Pinpoint the cell where the given text exists, returning its (x, y) midpoint coordinate. 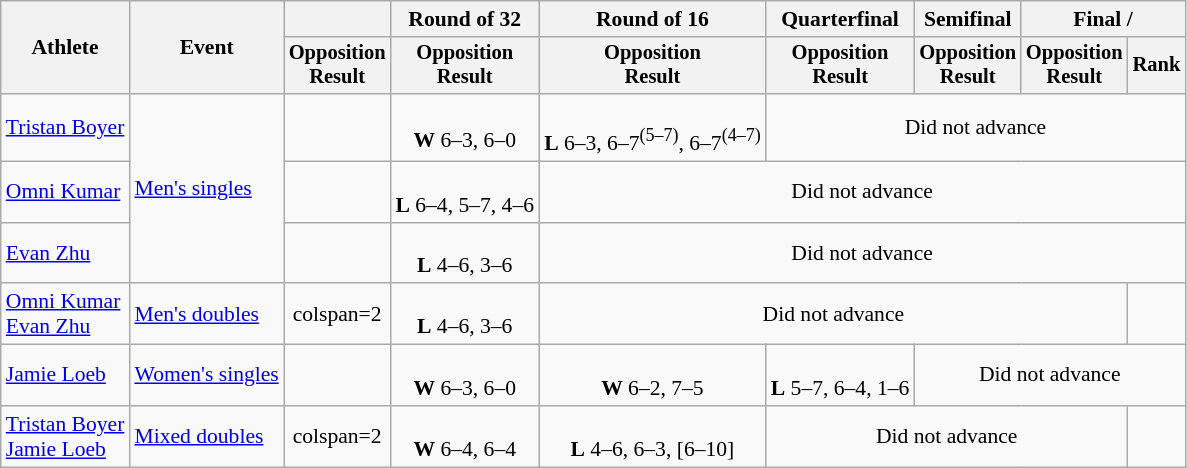
Event (206, 48)
Rank (1157, 66)
Tristan Boyer (66, 128)
W 6–4, 6–4 (464, 436)
W 6–2, 7–5 (652, 376)
Round of 16 (652, 19)
Men's singles (206, 188)
Men's doubles (206, 314)
L 6–4, 5–7, 4–6 (464, 192)
L 5–7, 6–4, 1–6 (840, 376)
Tristan BoyerJamie Loeb (66, 436)
Jamie Loeb (66, 376)
Women's singles (206, 376)
Evan Zhu (66, 252)
Quarterfinal (840, 19)
L 4–6, 6–3, [6–10] (652, 436)
Omni Kumar (66, 192)
Round of 32 (464, 19)
Mixed doubles (206, 436)
Final / (1103, 19)
Omni KumarEvan Zhu (66, 314)
Semifinal (968, 19)
L 6–3, 6–7(5–7), 6–7(4–7) (652, 128)
Athlete (66, 48)
